For the text-containing cell, return its midpoint in [x, y] coordinate format. 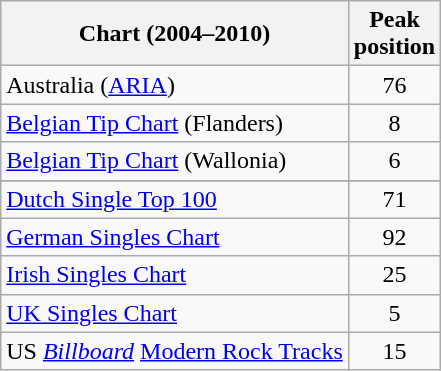
Belgian Tip Chart (Flanders) [175, 123]
Peakposition [394, 34]
US Billboard Modern Rock Tracks [175, 351]
8 [394, 123]
15 [394, 351]
Chart (2004–2010) [175, 34]
German Singles Chart [175, 237]
76 [394, 85]
UK Singles Chart [175, 313]
25 [394, 275]
71 [394, 199]
6 [394, 161]
Belgian Tip Chart (Wallonia) [175, 161]
92 [394, 237]
Australia (ARIA) [175, 85]
Dutch Single Top 100 [175, 199]
5 [394, 313]
Irish Singles Chart [175, 275]
